Provide the (X, Y) coordinate of the cell's center where the given text is located.  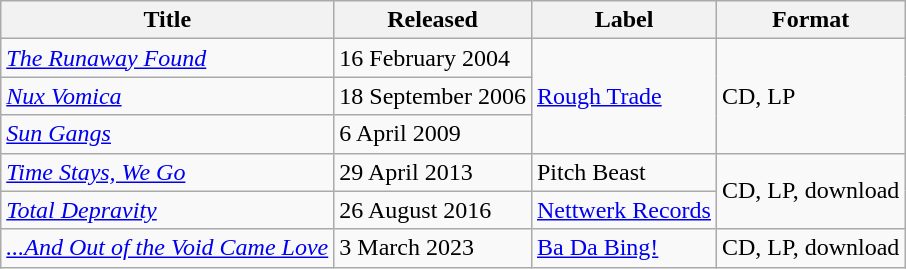
Title (168, 20)
26 August 2016 (433, 210)
CD, LP (810, 96)
3 March 2023 (433, 248)
16 February 2004 (433, 58)
Format (810, 20)
Label (624, 20)
Time Stays, We Go (168, 172)
Nux Vomica (168, 96)
Ba Da Bing! (624, 248)
6 April 2009 (433, 134)
18 September 2006 (433, 96)
Released (433, 20)
Nettwerk Records (624, 210)
Total Depravity (168, 210)
...And Out of the Void Came Love (168, 248)
Pitch Beast (624, 172)
Rough Trade (624, 96)
29 April 2013 (433, 172)
The Runaway Found (168, 58)
Sun Gangs (168, 134)
